Extract the (x, y) coordinate from the center of the cell holding the provided text.  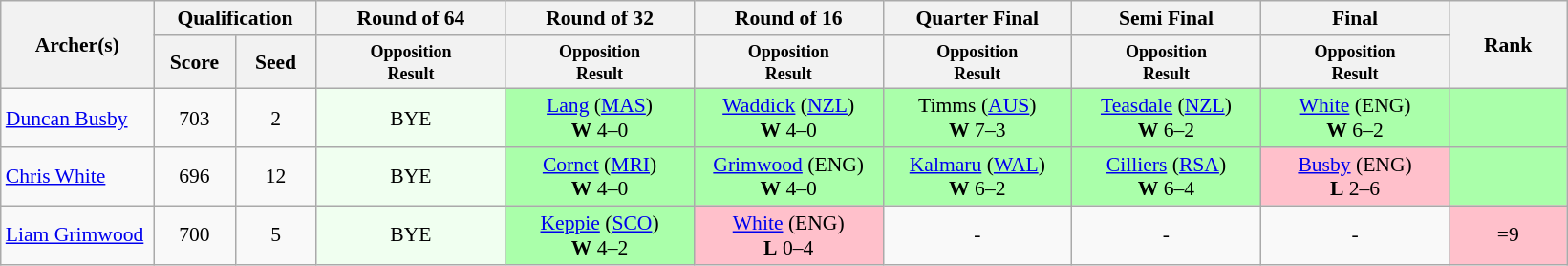
Grimwood (ENG)W 4–0 (788, 176)
2 (275, 119)
Waddick (NZL)W 4–0 (788, 119)
Busby (ENG)L 2–6 (1355, 176)
Kalmaru (WAL)W 6–2 (977, 176)
Cilliers (RSA)W 6–4 (1167, 176)
Score (195, 62)
Cornet (MRI)W 4–0 (600, 176)
White (ENG)L 0–4 (788, 235)
Timms (AUS)W 7–3 (977, 119)
White (ENG)W 6–2 (1355, 119)
Final (1355, 18)
Teasdale (NZL)W 6–2 (1167, 119)
5 (275, 235)
Chris White (77, 176)
=9 (1508, 235)
Round of 32 (600, 18)
Seed (275, 62)
Keppie (SCO)W 4–2 (600, 235)
Round of 16 (788, 18)
703 (195, 119)
Duncan Busby (77, 119)
Qualification (235, 18)
Rank (1508, 45)
Quarter Final (977, 18)
Lang (MAS)W 4–0 (600, 119)
696 (195, 176)
Liam Grimwood (77, 235)
Semi Final (1167, 18)
Archer(s) (77, 45)
12 (275, 176)
Round of 64 (411, 18)
700 (195, 235)
